From the cell containing the given text, extract its center point as [X, Y] coordinate. 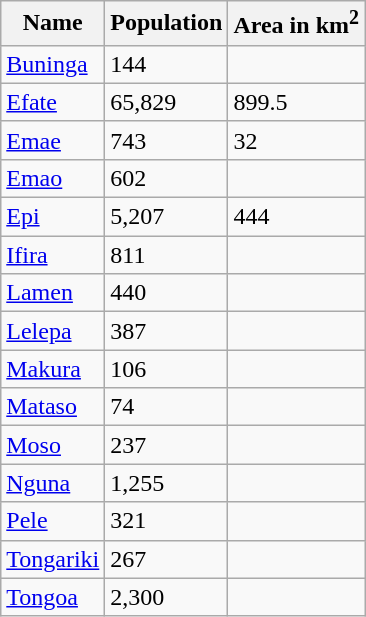
2,300 [166, 597]
Tongariki [53, 559]
Lamen [53, 293]
440 [166, 293]
32 [296, 140]
Mataso [53, 407]
267 [166, 559]
811 [166, 255]
65,829 [166, 102]
Epi [53, 217]
321 [166, 521]
Tongoa [53, 597]
Name [53, 24]
237 [166, 445]
Emao [53, 178]
5,207 [166, 217]
Efate [53, 102]
Area in km2 [296, 24]
1,255 [166, 483]
602 [166, 178]
106 [166, 369]
Nguna [53, 483]
Moso [53, 445]
444 [296, 217]
74 [166, 407]
743 [166, 140]
Buninga [53, 64]
Population [166, 24]
Makura [53, 369]
899.5 [296, 102]
144 [166, 64]
Ifira [53, 255]
Pele [53, 521]
387 [166, 331]
Emae [53, 140]
Lelepa [53, 331]
